Provide the (x, y) coordinate of the cell's center where the given text is located.  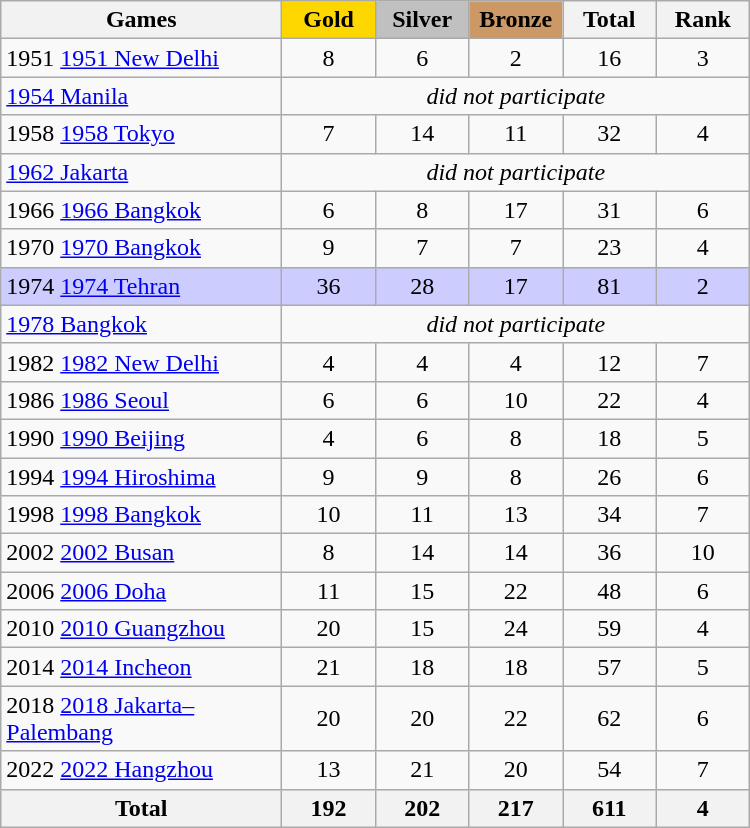
1982 1982 New Delhi (142, 362)
32 (609, 134)
611 (609, 808)
28 (422, 286)
23 (609, 248)
1958 1958 Tokyo (142, 134)
1978 Bangkok (142, 324)
3 (703, 58)
34 (609, 515)
1974 1974 Tehran (142, 286)
12 (609, 362)
57 (609, 667)
54 (609, 770)
Games (142, 20)
2002 2002 Busan (142, 553)
1990 1990 Beijing (142, 438)
2006 2006 Doha (142, 591)
26 (609, 477)
1966 1966 Bangkok (142, 210)
24 (516, 629)
16 (609, 58)
48 (609, 591)
Silver (422, 20)
1994 1994 Hiroshima (142, 477)
2014 2014 Incheon (142, 667)
Bronze (516, 20)
59 (609, 629)
2010 2010 Guangzhou (142, 629)
Rank (703, 20)
1954 Manila (142, 96)
1970 1970 Bangkok (142, 248)
2018 2018 Jakarta–Palembang (142, 718)
1986 1986 Seoul (142, 400)
1998 1998 Bangkok (142, 515)
1962 Jakarta (142, 172)
1951 1951 New Delhi (142, 58)
Gold (329, 20)
31 (609, 210)
202 (422, 808)
81 (609, 286)
192 (329, 808)
2022 2022 Hangzhou (142, 770)
62 (609, 718)
217 (516, 808)
